Extract the (X, Y) coordinate from the center of the cell holding the provided text.  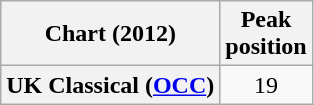
UK Classical (OCC) (110, 85)
Peakposition (266, 34)
19 (266, 85)
Chart (2012) (110, 34)
